For the text-containing cell, return its midpoint in (X, Y) coordinate format. 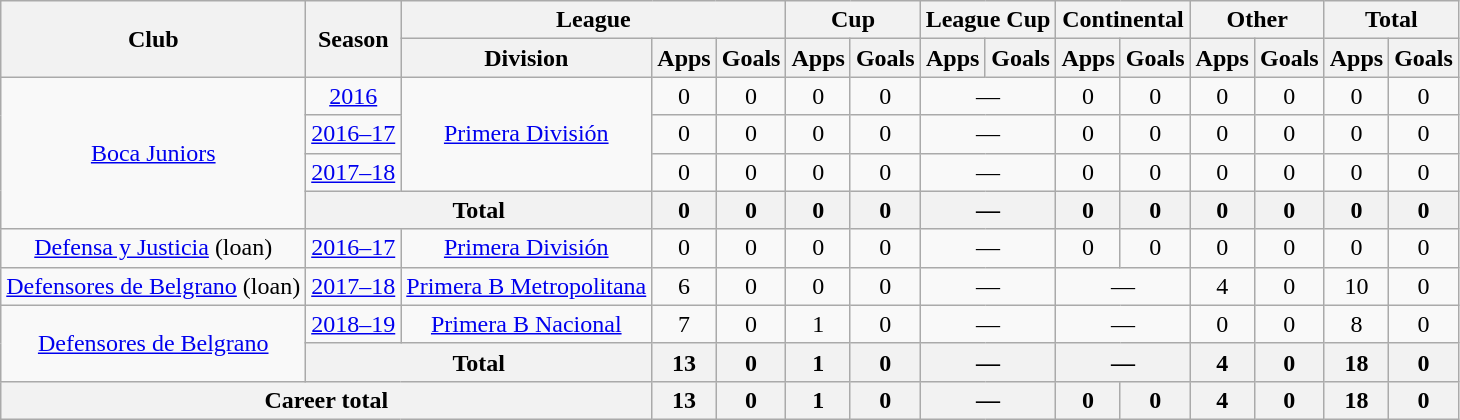
Primera B Metropolitana (526, 286)
7 (684, 324)
Career total (326, 400)
League Cup (988, 20)
Division (526, 58)
Primera B Nacional (526, 324)
Defensa y Justicia (loan) (154, 248)
Other (1257, 20)
Continental (1123, 20)
Defensores de Belgrano (154, 343)
2016 (354, 96)
10 (1356, 286)
Defensores de Belgrano (loan) (154, 286)
Club (154, 39)
6 (684, 286)
Season (354, 39)
Boca Juniors (154, 153)
Cup (853, 20)
8 (1356, 324)
2018–19 (354, 324)
League (594, 20)
